From the cell containing the given text, extract its center point as (X, Y) coordinate. 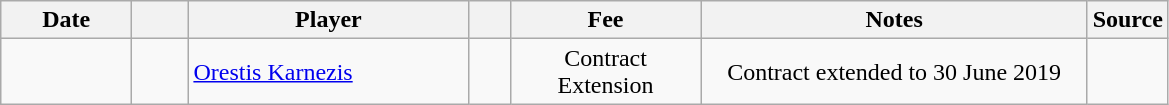
Source (1128, 20)
Player (328, 20)
Contract Extension (606, 72)
Fee (606, 20)
Notes (894, 20)
Contract extended to 30 June 2019 (894, 72)
Orestis Karnezis (328, 72)
Date (66, 20)
